Return the [x, y] coordinate for the center point of the cell that contains the specified text.  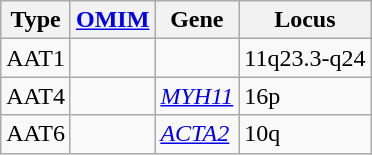
16p [305, 96]
MYH11 [197, 96]
AAT6 [36, 134]
11q23.3-q24 [305, 58]
OMIM [112, 20]
ACTA2 [197, 134]
AAT4 [36, 96]
Gene [197, 20]
Type [36, 20]
10q [305, 134]
Locus [305, 20]
AAT1 [36, 58]
